Extract the [X, Y] coordinate from the center of the cell holding the provided text.  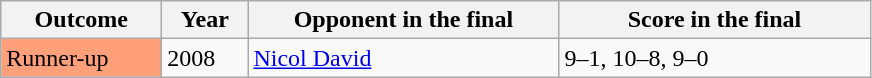
2008 [205, 58]
Year [205, 20]
Opponent in the final [404, 20]
Score in the final [714, 20]
Runner-up [82, 58]
Outcome [82, 20]
9–1, 10–8, 9–0 [714, 58]
Nicol David [404, 58]
